Detect which cell encompasses the target text, then output its (x, y) center coordinate. 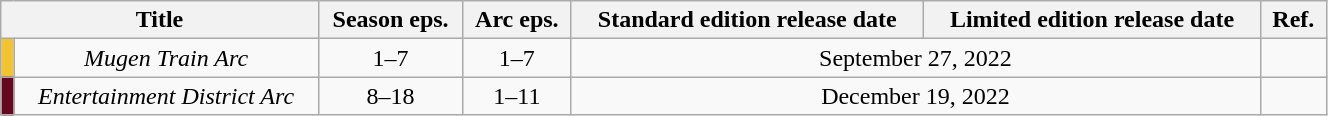
Limited edition release date (1092, 20)
September 27, 2022 (916, 58)
Mugen Train Arc (166, 58)
Arc eps. (517, 20)
1–11 (517, 96)
December 19, 2022 (916, 96)
Entertainment District Arc (166, 96)
Title (160, 20)
8–18 (390, 96)
Ref. (1293, 20)
Standard edition release date (748, 20)
Season eps. (390, 20)
